Determine the (X, Y) coordinate at the center of the cell enclosing the given text.  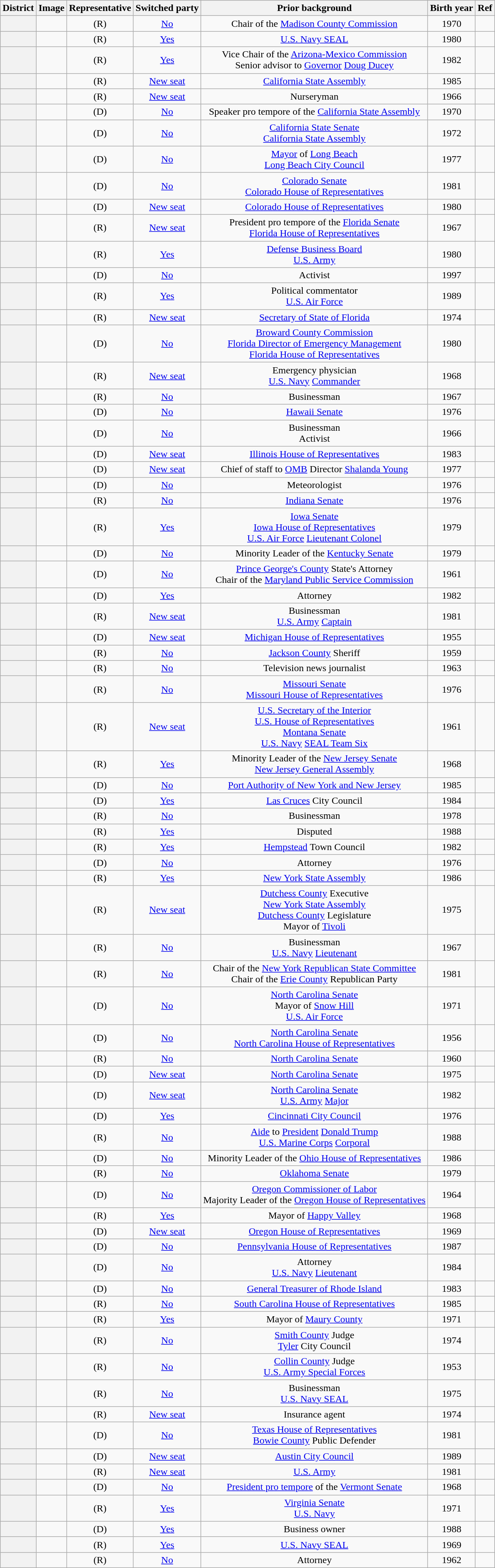
Television news journalist (314, 668)
1956 (452, 1038)
1955 (452, 637)
Mayor of Maury County (314, 1319)
California State SenateCalifornia State Assembly (314, 133)
BusinessmanU.S. Army Captain (314, 617)
Colorado House of Representatives (314, 207)
President pro tempore of the Vermont Senate (314, 1487)
California State Assembly (314, 81)
Speaker pro tempore of the California State Assembly (314, 112)
Business owner (314, 1529)
Secretary of State of Florida (314, 317)
Prior background (314, 8)
New York State Assembly (314, 878)
Mayor of Happy Valley (314, 1215)
North Carolina SenateMayor of Snow HillU.S. Air Force (314, 1006)
Minority Leader of the Kentucky Senate (314, 553)
North Carolina SenateU.S. Army Major (314, 1095)
Oregon Commissioner of LaborMajority Leader of the Oregon House of Representatives (314, 1194)
Pennsylvania House of Representatives (314, 1246)
President pro tempore of the Florida SenateFlorida House of Representatives (314, 228)
Representative (100, 8)
1978 (452, 816)
Defense Business BoardU.S. Army (314, 254)
Emergency physicianU.S. Navy Commander (314, 376)
Birth year (452, 8)
Dutchess County ExecutiveNew York State AssemblyDutchess County LegislatureMayor of Tivoli (314, 909)
Smith County JudgeTyler City Council (314, 1341)
Hempstead Town Council (314, 847)
1959 (452, 653)
U.S. Army (314, 1472)
BusinessmanActivist (314, 433)
Michigan House of Representatives (314, 637)
Ref (485, 8)
1962 (452, 1560)
Missouri SenateMissouri House of Representatives (314, 689)
Disputed (314, 831)
1972 (452, 133)
1964 (452, 1194)
Hawaii Senate (314, 412)
Prince George's County State's AttorneyChair of the Maryland Public Service Commission (314, 574)
District (18, 8)
Chair of the New York Republican State CommitteeChair of the Erie County Republican Party (314, 974)
Indiana Senate (314, 500)
Austin City Council (314, 1456)
BusinessmanU.S. Navy SEAL (314, 1394)
Mayor of Long BeachLong Beach City Council (314, 159)
Political commentatorU.S. Air Force (314, 296)
Vice Chair of the Arizona-Mexico CommissionSenior advisor to Governor Doug Ducey (314, 60)
Jackson County Sheriff (314, 653)
Aide to President Donald TrumpU.S. Marine Corps Corporal (314, 1137)
Oregon House of Representatives (314, 1231)
Virginia SenateU.S. Navy (314, 1508)
Image (51, 8)
1960 (452, 1059)
Oklahoma Senate (314, 1173)
1953 (452, 1367)
Meteorologist (314, 485)
1997 (452, 275)
Activist (314, 275)
Colorado SenateColorado House of Representatives (314, 185)
Minority Leader of the New Jersey SenateNew Jersey General Assembly (314, 764)
Illinois House of Representatives (314, 454)
Iowa SenateIowa House of RepresentativesU.S. Air Force Lieutenant Colonel (314, 527)
Port Authority of New York and New Jersey (314, 785)
Cincinnati City Council (314, 1116)
South Carolina House of Representatives (314, 1304)
General Treasurer of Rhode Island (314, 1288)
AttorneyU.S. Navy Lieutenant (314, 1267)
1987 (452, 1246)
North Carolina SenateNorth Carolina House of Representatives (314, 1038)
Chair of the Madison County Commission (314, 24)
Switched party (167, 8)
BusinessmanU.S. Navy Lieutenant (314, 947)
Collin County JudgeU.S. Army Special Forces (314, 1367)
Insurance agent (314, 1414)
1963 (452, 668)
U.S. Secretary of the InteriorU.S. House of RepresentativesMontana SenateU.S. Navy SEAL Team Six (314, 726)
Texas House of RepresentativesBowie County Public Defender (314, 1435)
Las Cruces City Council (314, 800)
Chief of staff to OMB Director Shalanda Young (314, 469)
Minority Leader of the Ohio House of Representatives (314, 1158)
Nurseryman (314, 96)
Broward County CommissionFlorida Director of Emergency ManagementFlorida House of Representatives (314, 344)
